Find where the given text appears and provide that cell's center as (X, Y) coordinate. 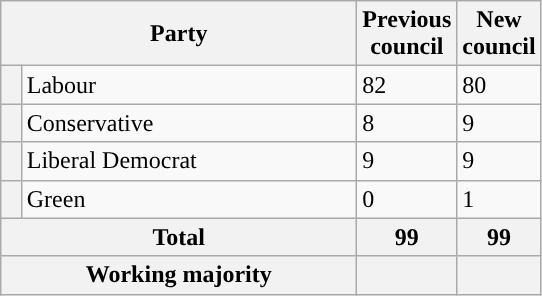
Labour (189, 85)
Liberal Democrat (189, 161)
Party (179, 34)
Total (179, 237)
0 (407, 199)
8 (407, 123)
Conservative (189, 123)
New council (499, 34)
Working majority (179, 275)
82 (407, 85)
80 (499, 85)
Green (189, 199)
Previous council (407, 34)
1 (499, 199)
